Return the (x, y) coordinate for the center point of the cell that contains the specified text.  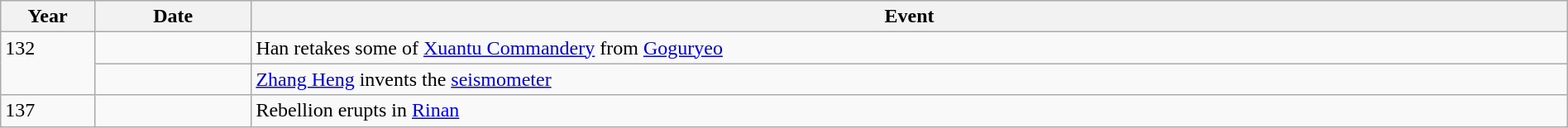
Year (48, 17)
Date (172, 17)
Rebellion erupts in Rinan (910, 111)
Zhang Heng invents the seismometer (910, 79)
Event (910, 17)
Han retakes some of Xuantu Commandery from Goguryeo (910, 48)
132 (48, 64)
137 (48, 111)
